Capture the cell that displays the provided text and extract its [x, y] central coordinate. 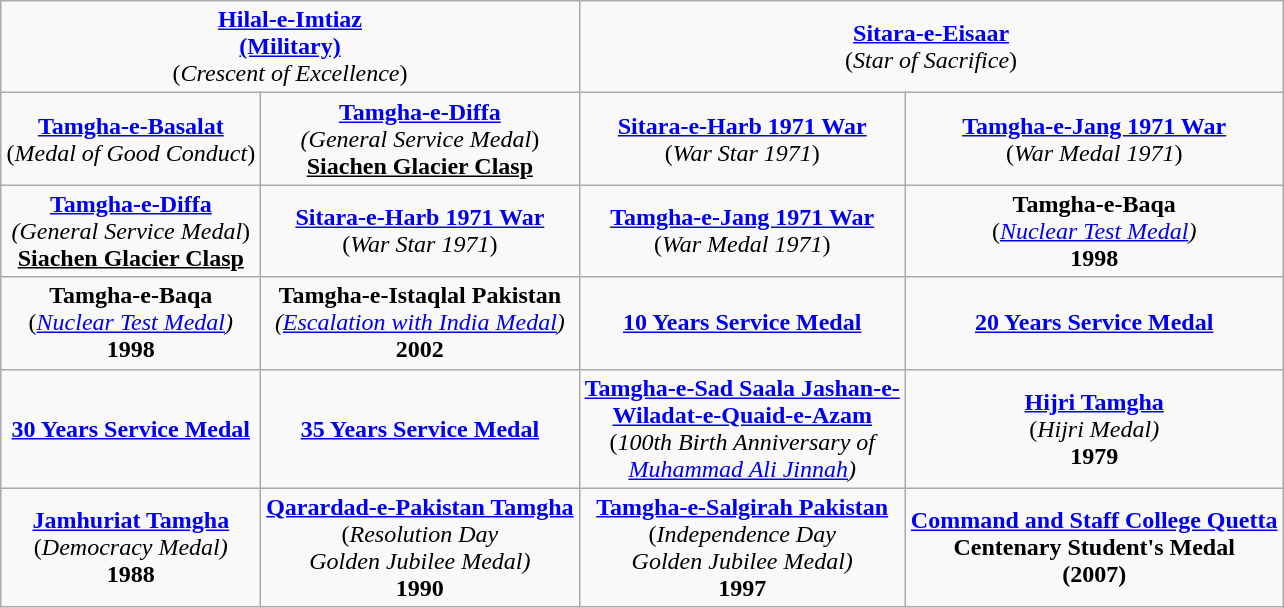
20 Years Service Medal [1094, 323]
Qarardad-e-Pakistan Tamgha(Resolution DayGolden Jubilee Medal)1990 [420, 548]
Sitara-e-Eisaar(Star of Sacrifice) [931, 47]
30 Years Service Medal [131, 428]
Tamgha-e-Istaqlal Pakistan(Escalation with India Medal)2002 [420, 323]
Tamgha-e-Basalat(Medal of Good Conduct) [131, 139]
Command and Staff College QuettaCentenary Student's Medal(2007) [1094, 548]
Jamhuriat Tamgha(Democracy Medal)1988 [131, 548]
10 Years Service Medal [742, 323]
Hijri Tamgha(Hijri Medal)1979 [1094, 428]
Tamgha-e-Salgirah Pakistan(Independence DayGolden Jubilee Medal)1997 [742, 548]
Hilal-e-Imtiaz(Military)(Crescent of Excellence) [290, 47]
35 Years Service Medal [420, 428]
Tamgha-e-Sad Saala Jashan-e-Wiladat-e-Quaid-e-Azam(100th Birth Anniversary ofMuhammad Ali Jinnah) [742, 428]
